Scan for the cell matching the given text and deliver its (X, Y) coordinate at center. 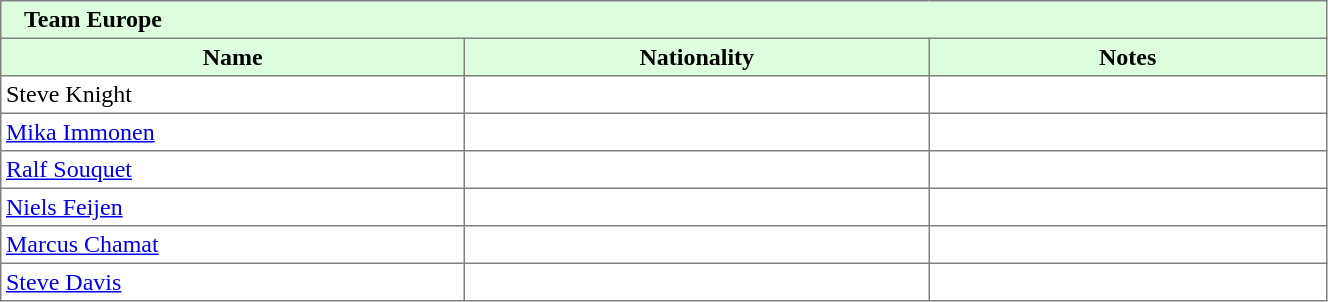
Mika Immonen (233, 132)
Name (233, 57)
Ralf Souquet (233, 170)
Nationality (697, 57)
Marcus Chamat (233, 245)
Niels Feijen (233, 207)
Steve Knight (233, 95)
Team Europe (664, 20)
Steve Davis (233, 282)
Notes (1128, 57)
